Output the (X, Y) coordinate of the center of the cell containing the given text.  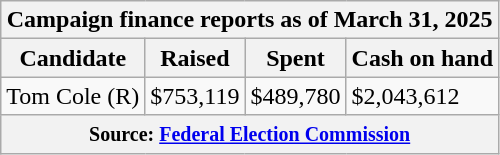
Tom Cole (R) (73, 96)
Spent (296, 58)
Campaign finance reports as of March 31, 2025 (250, 20)
Raised (195, 58)
$489,780 (296, 96)
$753,119 (195, 96)
$2,043,612 (422, 96)
Source: Federal Election Commission (250, 134)
Candidate (73, 58)
Cash on hand (422, 58)
